Output the (x, y) coordinate of the center of the cell containing the given text.  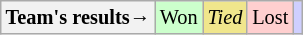
Team's results→ (78, 17)
Won (179, 17)
Tied (226, 17)
Lost (270, 17)
